Capture the cell that displays the provided text and extract its (x, y) central coordinate. 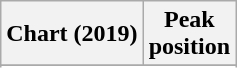
Chart (2019) (72, 34)
Peakposition (189, 34)
